Identify which cell holds the provided text, then report its (x, y) central coordinate. 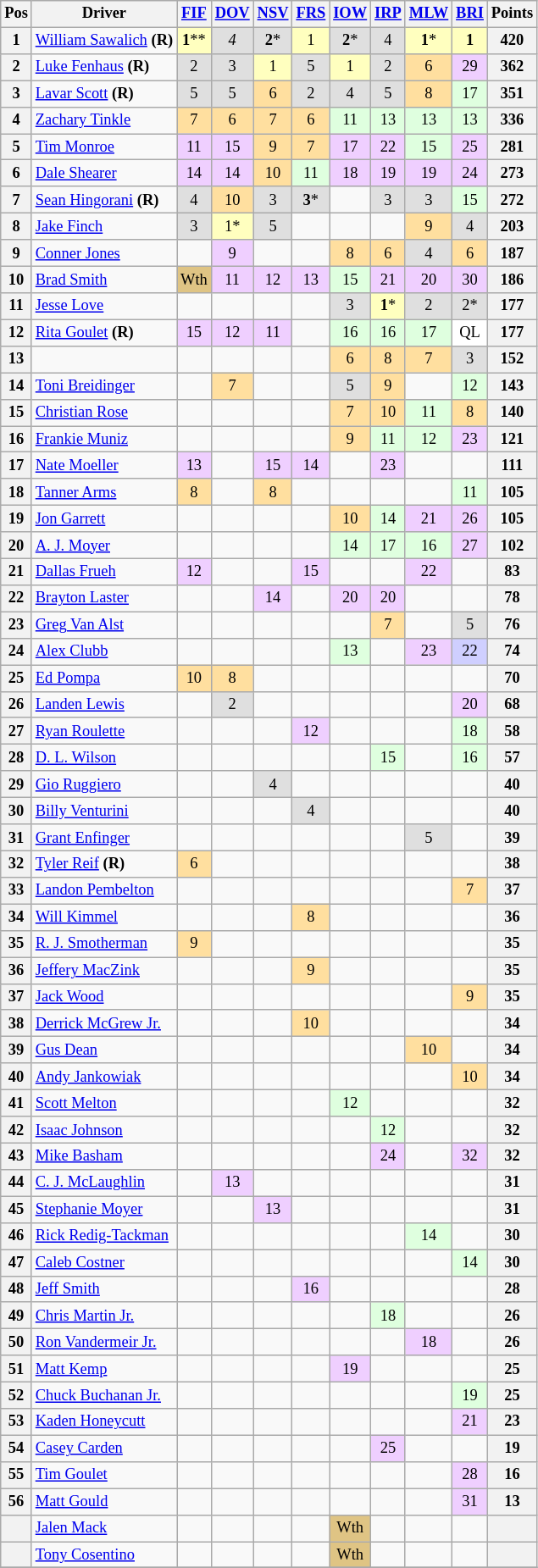
186 (512, 280)
Brad Smith (103, 280)
Ryan Roulette (103, 732)
121 (512, 439)
D. L. Wilson (103, 757)
272 (512, 200)
Tim Monroe (103, 147)
Landon Pembelton (103, 891)
NSV (273, 14)
Frankie Muniz (103, 439)
Stephanie Moyer (103, 1210)
3* (311, 200)
143 (512, 386)
Rita Goulet (R) (103, 332)
Lavar Scott (R) (103, 93)
Sean Hingorani (R) (103, 200)
Jesse Love (103, 307)
33 (17, 891)
Matt Kemp (103, 1369)
78 (512, 598)
Isaac Johnson (103, 1130)
Driver (103, 14)
52 (17, 1396)
Mike Basham (103, 1157)
Pos (17, 14)
Billy Venturini (103, 812)
FIF (195, 14)
Gio Ruggiero (103, 784)
50 (17, 1342)
Points (512, 14)
Chris Martin Jr. (103, 1316)
49 (17, 1316)
44 (17, 1183)
54 (17, 1449)
74 (512, 652)
43 (17, 1157)
Scott Melton (103, 1103)
111 (512, 466)
45 (17, 1210)
336 (512, 120)
Casey Carden (103, 1449)
Luke Fenhaus (R) (103, 68)
R. J. Smotherman (103, 944)
Derrick McGrew Jr. (103, 1023)
Brayton Laster (103, 598)
Chuck Buchanan Jr. (103, 1396)
Jeff Smith (103, 1289)
William Sawalich (R) (103, 41)
Dallas Frueh (103, 573)
362 (512, 68)
152 (512, 359)
Ed Pompa (103, 678)
Tony Cosentino (103, 1555)
Gus Dean (103, 1050)
Landen Lewis (103, 705)
MLW (429, 14)
Greg Van Alst (103, 625)
281 (512, 147)
57 (512, 757)
70 (512, 678)
48 (17, 1289)
Tim Goulet (103, 1476)
Dale Shearer (103, 173)
Rick Redig-Tackman (103, 1237)
Zachary Tinkle (103, 120)
IRP (388, 14)
Toni Breidinger (103, 386)
Andy Jankowiak (103, 1076)
68 (512, 705)
Tyler Reif (R) (103, 864)
140 (512, 412)
C. J. McLaughlin (103, 1183)
Nate Moeller (103, 466)
203 (512, 227)
Will Kimmel (103, 917)
Jack Wood (103, 996)
102 (512, 546)
Tanner Arms (103, 493)
Jon Garrett (103, 518)
QL (470, 332)
76 (512, 625)
BRI (470, 14)
Christian Rose (103, 412)
273 (512, 173)
DOV (232, 14)
58 (512, 732)
187 (512, 252)
Jeffery MacZink (103, 971)
IOW (351, 14)
Ron Vandermeir Jr. (103, 1342)
Grant Enfinger (103, 837)
56 (17, 1501)
Alex Clubb (103, 652)
Conner Jones (103, 252)
Caleb Costner (103, 1262)
46 (17, 1237)
51 (17, 1369)
55 (17, 1476)
Kaden Honeycutt (103, 1421)
FRS (311, 14)
47 (17, 1262)
83 (512, 573)
351 (512, 93)
Jalen Mack (103, 1528)
Matt Gould (103, 1501)
1** (195, 41)
42 (17, 1130)
53 (17, 1421)
Jake Finch (103, 227)
A. J. Moyer (103, 546)
420 (512, 41)
41 (17, 1103)
